Return the [x, y] coordinate for the center point of the cell that contains the specified text.  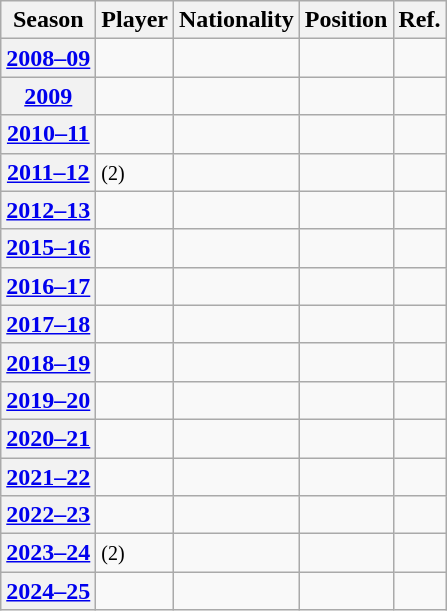
2018–19 [48, 362]
2011–12 [48, 172]
2022–23 [48, 515]
2015–16 [48, 248]
2016–17 [48, 286]
2024–25 [48, 591]
2010–11 [48, 134]
2023–24 [48, 553]
Ref. [420, 20]
Player [135, 20]
2019–20 [48, 400]
2009 [48, 96]
2020–21 [48, 438]
2008–09 [48, 58]
Position [346, 20]
2012–13 [48, 210]
Season [48, 20]
2017–18 [48, 324]
2021–22 [48, 477]
Nationality [237, 20]
